Capture the cell that displays the provided text and extract its [x, y] central coordinate. 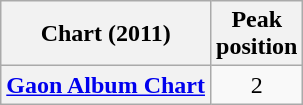
2 [257, 85]
Peakposition [257, 34]
Chart (2011) [106, 34]
Gaon Album Chart [106, 85]
